Locate the cell with the specified text and output its [X, Y] center coordinate. 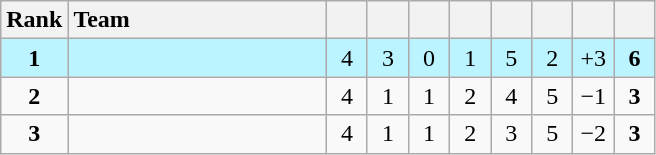
Team [198, 20]
−1 [594, 96]
6 [634, 58]
−2 [594, 134]
Rank [34, 20]
+3 [594, 58]
0 [430, 58]
